Search for the cell housing the specified text and yield its [X, Y] center coordinate. 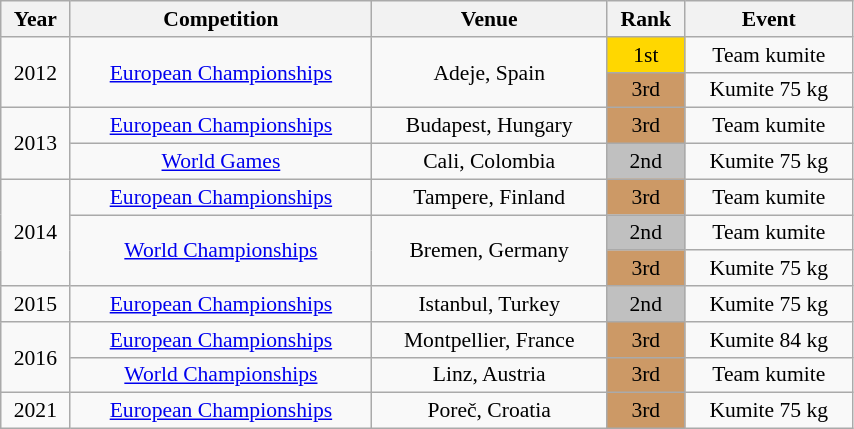
2014 [36, 232]
Linz, Austria [490, 375]
Montpellier, France [490, 340]
2012 [36, 72]
Competition [221, 19]
2013 [36, 144]
Budapest, Hungary [490, 126]
Tampere, Finland [490, 197]
Istanbul, Turkey [490, 304]
Kumite 84 kg [768, 340]
2015 [36, 304]
2021 [36, 411]
Venue [490, 19]
Event [768, 19]
World Games [221, 162]
Year [36, 19]
Cali, Colombia [490, 162]
Rank [646, 19]
Bremen, Germany [490, 250]
Poreč, Croatia [490, 411]
Adeje, Spain [490, 72]
1st [646, 55]
2016 [36, 358]
